Search for the cell housing the specified text and yield its [x, y] center coordinate. 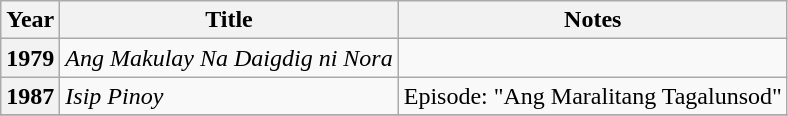
Title [229, 20]
Isip Pinoy [229, 96]
Ang Makulay Na Daigdig ni Nora [229, 58]
Notes [592, 20]
Year [30, 20]
1987 [30, 96]
Episode: "Ang Maralitang Tagalunsod" [592, 96]
1979 [30, 58]
